Provide the (X, Y) coordinate of the cell's center where the given text is located.  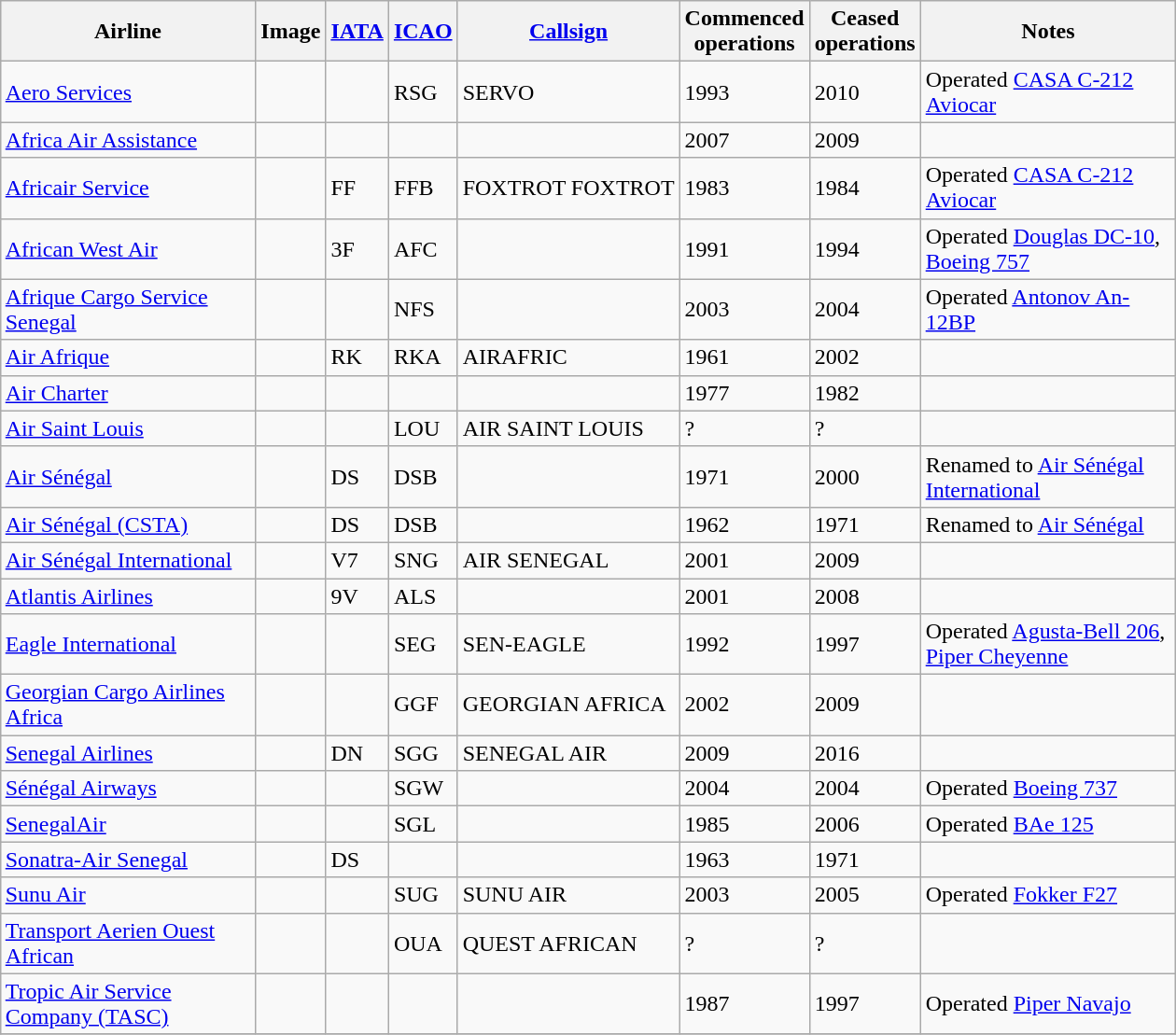
1982 (864, 393)
LOU (423, 428)
AIR SAINT LOUIS (568, 428)
SEG (423, 644)
1977 (745, 393)
1962 (745, 524)
Tropic Air Service Company (TASC) (128, 1004)
2010 (864, 91)
Senegal Airlines (128, 753)
Air Sénégal (CSTA) (128, 524)
Airline (128, 32)
2005 (864, 895)
Operated BAe 125 (1048, 824)
Operated Fokker F27 (1048, 895)
Afrique Cargo Service Senegal (128, 310)
DN (357, 753)
Operated Agusta-Bell 206, Piper Cheyenne (1048, 644)
3F (357, 248)
Air Sénégal (128, 476)
AIR SENEGAL (568, 560)
SEN-EAGLE (568, 644)
AFC (423, 248)
2006 (864, 824)
1961 (745, 357)
1991 (745, 248)
RK (357, 357)
SENEGAL AIR (568, 753)
1985 (745, 824)
2000 (864, 476)
SNG (423, 560)
Sénégal Airways (128, 789)
Air Sénégal International (128, 560)
QUEST AFRICAN (568, 943)
2008 (864, 596)
SGL (423, 824)
Air Saint Louis (128, 428)
AIRAFRIC (568, 357)
Eagle International (128, 644)
1984 (864, 189)
Callsign (568, 32)
1994 (864, 248)
Sunu Air (128, 895)
SenegalAir (128, 824)
2016 (864, 753)
Air Afrique (128, 357)
Operated Douglas DC-10, Boeing 757 (1048, 248)
Africa Air Assistance (128, 140)
Renamed to Air Sénégal International (1048, 476)
V7 (357, 560)
IATA (357, 32)
FOXTROT FOXTROT (568, 189)
RKA (423, 357)
FFB (423, 189)
Notes (1048, 32)
2007 (745, 140)
SUG (423, 895)
SGW (423, 789)
Georgian Cargo Airlines Africa (128, 706)
Renamed to Air Sénégal (1048, 524)
Transport Aerien Ouest African (128, 943)
1987 (745, 1004)
OUA (423, 943)
SGG (423, 753)
ALS (423, 596)
Aero Services (128, 91)
Sonatra-Air Senegal (128, 860)
Air Charter (128, 393)
African West Air (128, 248)
Image (291, 32)
RSG (423, 91)
FF (357, 189)
SUNU AIR (568, 895)
GEORGIAN AFRICA (568, 706)
SERVO (568, 91)
NFS (423, 310)
1963 (745, 860)
Operated Antonov An-12BP (1048, 310)
GGF (423, 706)
Ceasedoperations (864, 32)
9V (357, 596)
1993 (745, 91)
Commencedoperations (745, 32)
1983 (745, 189)
Operated Boeing 737 (1048, 789)
ICAO (423, 32)
Atlantis Airlines (128, 596)
Operated Piper Navajo (1048, 1004)
Africair Service (128, 189)
1992 (745, 644)
